For the text-containing cell, return its midpoint in (X, Y) coordinate format. 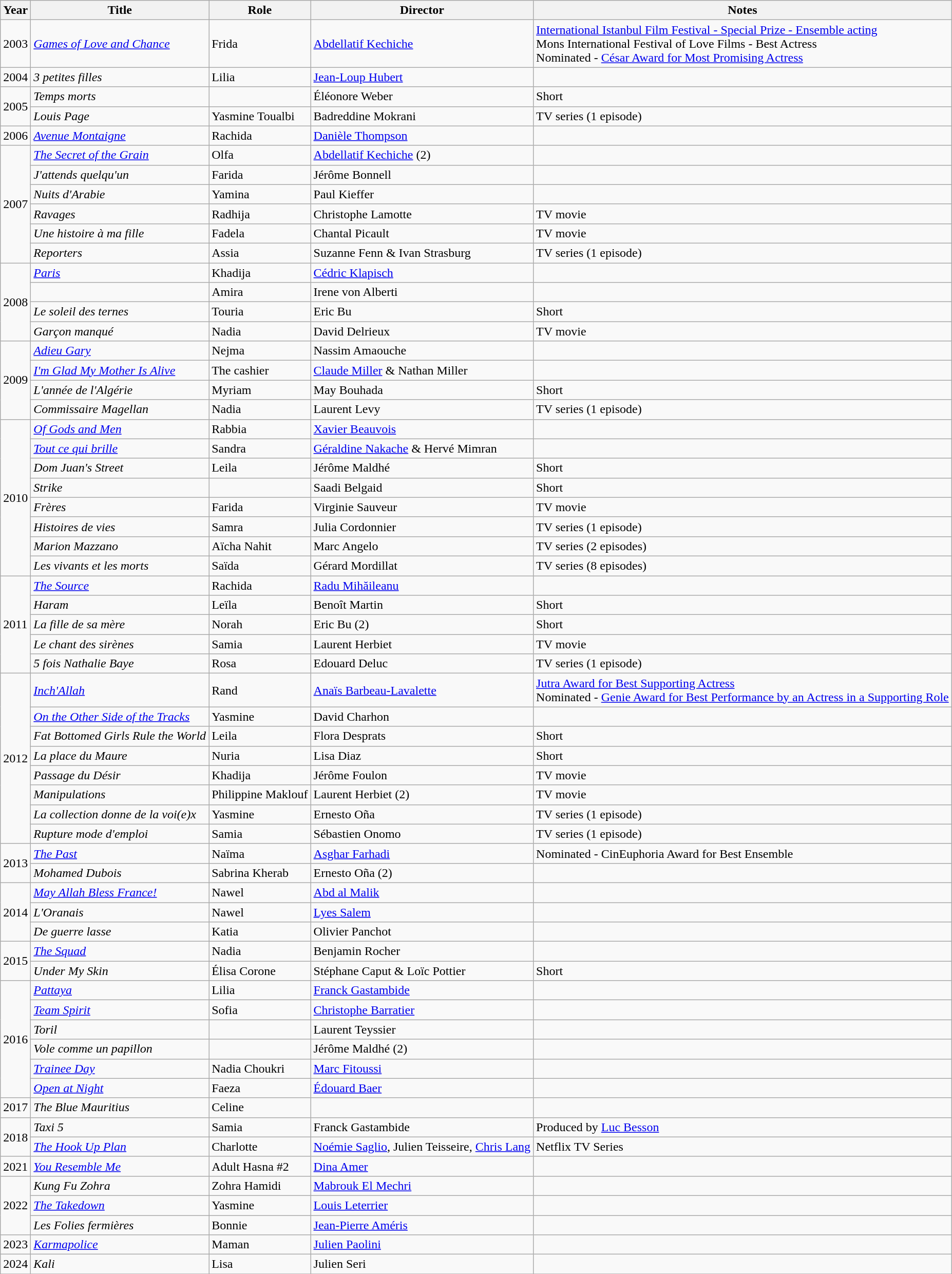
Jutra Award for Best Supporting ActressNominated - Genie Award for Best Performance by an Actress in a Supporting Role (742, 690)
L'Oranais (120, 912)
2012 (15, 759)
Éléonore Weber (422, 97)
Une histoire à ma fille (120, 233)
Eric Bu (2) (422, 625)
Celine (260, 1108)
I'm Glad My Mother Is Alive (120, 370)
Temps morts (120, 97)
David Charhon (422, 717)
Les vivants et les morts (120, 566)
Julia Cordonnier (422, 527)
Lisa (260, 1264)
Cédric Klapisch (422, 273)
Garçon manqué (120, 331)
Radhija (260, 214)
The Hook Up Plan (120, 1147)
Le soleil des ternes (120, 312)
Géraldine Nakache & Hervé Mimran (422, 448)
Norah (260, 625)
2024 (15, 1264)
Saïda (260, 566)
Fat Bottomed Girls Rule the World (120, 736)
2010 (15, 497)
Dom Juan's Street (120, 468)
2004 (15, 77)
Jean-Loup Hubert (422, 77)
Manipulations (120, 795)
Adieu Gary (120, 351)
2022 (15, 1205)
Stéphane Caput & Loïc Pottier (422, 971)
Aïcha Nahit (260, 546)
Commissaire Magellan (120, 409)
Fadela (260, 233)
Abdellatif Kechiche (2) (422, 155)
Asghar Farhadi (422, 853)
The Secret of the Grain (120, 155)
Trainee Day (120, 1069)
Zohra Hamidi (260, 1186)
Gérard Mordillat (422, 566)
Eric Bu (422, 312)
Jérôme Maldhé (422, 468)
Rosa (260, 664)
Bonnie (260, 1225)
Team Spirit (120, 1010)
Jérôme Maldhé (2) (422, 1049)
Yasmine Toualbi (260, 116)
Produced by Luc Besson (742, 1127)
Xavier Beauvois (422, 429)
Abdellatif Kechiche (422, 44)
TV series (8 episodes) (742, 566)
2023 (15, 1245)
Vole comme un papillon (120, 1049)
Jérôme Foulon (422, 775)
Paris (120, 273)
Marc Fitoussi (422, 1069)
Myriam (260, 390)
Mohamed Dubois (120, 873)
2018 (15, 1137)
Charlotte (260, 1147)
The Source (120, 585)
Anaïs Barbeau-Lavalette (422, 690)
TV series (2 episodes) (742, 546)
Rupture mode d'emploi (120, 834)
Year (15, 10)
La fille de sa mère (120, 625)
De guerre lasse (120, 932)
Laurent Teyssier (422, 1029)
2003 (15, 44)
Mabrouk El Mechri (422, 1186)
Games of Love and Chance (120, 44)
La place du Maure (120, 756)
2016 (15, 1039)
2013 (15, 863)
Lyes Salem (422, 912)
Christophe Lamotte (422, 214)
Radu Mihăileanu (422, 585)
Director (422, 10)
Claude Miller & Nathan Miller (422, 370)
Édouard Baer (422, 1088)
Julien Paolini (422, 1245)
Louis Leterrier (422, 1205)
Nominated - CinEuphoria Award for Best Ensemble (742, 853)
Marion Mazzano (120, 546)
Toril (120, 1029)
Reporters (120, 253)
Noémie Saglio, Julien Teisseire, Chris Lang (422, 1147)
Katia (260, 932)
Ravages (120, 214)
Jérôme Bonnell (422, 175)
2009 (15, 380)
The Takedown (120, 1205)
Paul Kieffer (422, 194)
Adult Hasna #2 (260, 1166)
Badreddine Mokrani (422, 116)
2015 (15, 961)
Louis Page (120, 116)
L'année de l'Algérie (120, 390)
You Resemble Me (120, 1166)
Karmapolice (120, 1245)
Pattaya (120, 990)
Nadia Choukri (260, 1069)
Sandra (260, 448)
2021 (15, 1166)
Laurent Herbiet (422, 644)
The Past (120, 853)
Jean-Pierre Améris (422, 1225)
Marc Angelo (422, 546)
Faeza (260, 1088)
Suzanne Fenn & Ivan Strasburg (422, 253)
Inch'Allah (120, 690)
Lisa Diaz (422, 756)
Strike (120, 488)
Role (260, 10)
2005 (15, 106)
2008 (15, 302)
Philippine Maklouf (260, 795)
Yamina (260, 194)
May Bouhada (422, 390)
3 petites filles (120, 77)
Ernesto Oña (2) (422, 873)
Haram (120, 605)
Olivier Panchot (422, 932)
2007 (15, 204)
Maman (260, 1245)
Irene von Alberti (422, 292)
Samra (260, 527)
Frères (120, 507)
Nuria (260, 756)
Ernesto Oña (422, 814)
2011 (15, 624)
Saadi Belgaid (422, 488)
The Blue Mauritius (120, 1108)
Sofia (260, 1010)
Leïla (260, 605)
Kung Fu Zohra (120, 1186)
5 fois Nathalie Baye (120, 664)
Julien Seri (422, 1264)
Title (120, 10)
Élisa Corone (260, 971)
Edouard Deluc (422, 664)
Notes (742, 10)
Passage du Désir (120, 775)
The Squad (120, 951)
Taxi 5 (120, 1127)
Tout ce qui brille (120, 448)
On the Other Side of the Tracks (120, 717)
Touria (260, 312)
Amira (260, 292)
Danièle Thompson (422, 136)
J'attends quelqu'un (120, 175)
2006 (15, 136)
Rabbia (260, 429)
Christophe Barratier (422, 1010)
Avenue Montaigne (120, 136)
Kali (120, 1264)
Laurent Herbiet (2) (422, 795)
Assia (260, 253)
Open at Night (120, 1088)
Nuits d'Arabie (120, 194)
Olfa (260, 155)
May Allah Bless France! (120, 892)
Of Gods and Men (120, 429)
Le chant des sirènes (120, 644)
Under My Skin (120, 971)
Les Folies fermières (120, 1225)
Benjamin Rocher (422, 951)
Sabrina Kherab (260, 873)
Histoires de vies (120, 527)
Nassim Amaouche (422, 351)
Rand (260, 690)
Dina Amer (422, 1166)
Netflix TV Series (742, 1147)
Virginie Sauveur (422, 507)
Frida (260, 44)
2014 (15, 912)
The cashier (260, 370)
David Delrieux (422, 331)
2017 (15, 1108)
Chantal Picault (422, 233)
Sébastien Onomo (422, 834)
Abd al Malik (422, 892)
Nejma (260, 351)
Benoît Martin (422, 605)
Flora Desprats (422, 736)
La collection donne de la voi(e)x (120, 814)
Naïma (260, 853)
Laurent Levy (422, 409)
